For the text-containing cell, return its midpoint in (x, y) coordinate format. 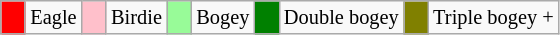
Double bogey (342, 17)
Triple bogey + (493, 17)
Bogey (222, 17)
Eagle (53, 17)
Birdie (136, 17)
